Return the (x, y) coordinate for the center point of the cell that contains the specified text.  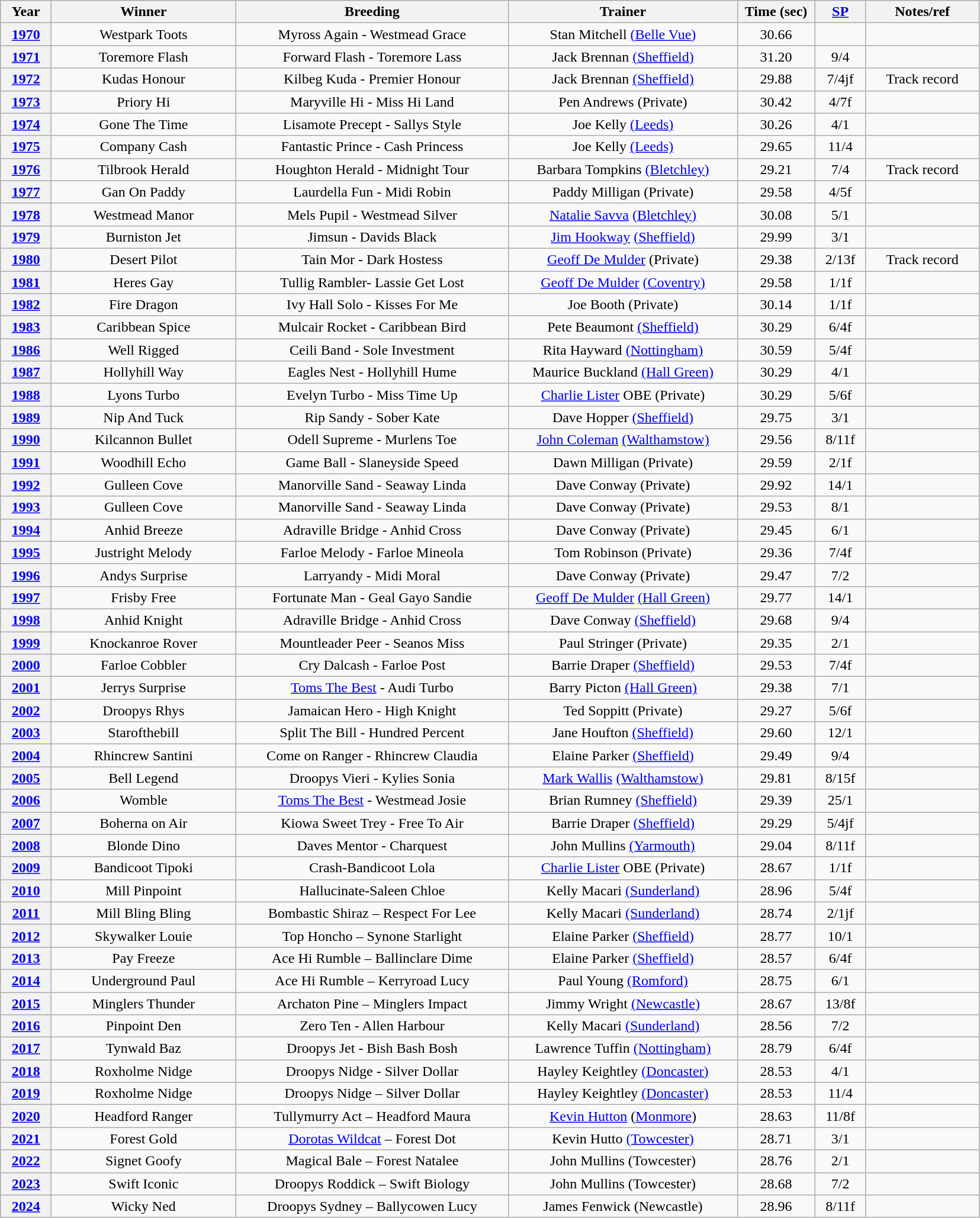
Fantastic Prince - Cash Princess (372, 147)
1978 (26, 214)
Tynwald Baz (143, 1049)
Lyons Turbo (143, 395)
Winner (143, 12)
2013 (26, 958)
Boherna on Air (143, 823)
1991 (26, 462)
Maryville Hi - Miss Hi Land (372, 102)
28.57 (776, 958)
Burniston Jet (143, 237)
12/1 (840, 733)
4/5f (840, 192)
1974 (26, 124)
2017 (26, 1049)
Archaton Pine – Minglers Impact (372, 1004)
2018 (26, 1071)
13/8f (840, 1004)
8/1 (840, 507)
Kudas Honour (143, 79)
Barry Picton (Hall Green) (623, 688)
2007 (26, 823)
John Coleman (Walthamstow) (623, 440)
5/1 (840, 214)
Forward Flash - Toremore Lass (372, 57)
Fortunate Man - Geal Gayo Sandie (372, 597)
Womble (143, 801)
Dave Hopper (Sheffield) (623, 417)
2009 (26, 868)
1973 (26, 102)
Eagles Nest - Hollyhill Hume (372, 372)
8/15f (840, 778)
Droopys Rhys (143, 711)
Knockanroe Rover (143, 642)
Droopys Vieri - Kylies Sonia (372, 778)
28.71 (776, 1139)
Zero Ten - Allen Harbour (372, 1026)
1995 (26, 552)
Kilbeg Kuda - Premier Honour (372, 79)
Magical Bale – Forest Natalee (372, 1161)
Pinpoint Den (143, 1026)
John Mullins (Yarmouth) (623, 846)
29.99 (776, 237)
Jamaican Hero - High Knight (372, 711)
30.14 (776, 305)
Skywalker Louie (143, 936)
Minglers Thunder (143, 1004)
Gone The Time (143, 124)
1970 (26, 34)
29.29 (776, 823)
1972 (26, 79)
29.04 (776, 846)
Desert Pilot (143, 259)
29.60 (776, 733)
Ace Hi Rumble – Kerryroad Lucy (372, 981)
Starofthebill (143, 733)
Houghton Herald - Midnight Tour (372, 169)
Hallucinate-Saleen Chloe (372, 891)
Rhincrew Santini (143, 756)
Natalie Savva (Bletchley) (623, 214)
30.66 (776, 34)
7/4jf (840, 79)
Odell Supreme - Murlens Toe (372, 440)
Pay Freeze (143, 958)
Mulcair Rocket - Caribbean Bird (372, 327)
Tullymurry Act – Headford Maura (372, 1116)
Paddy Milligan (Private) (623, 192)
Droopys Sydney – Ballycowen Lucy (372, 1206)
Barbara Tompkins (Bletchley) (623, 169)
29.39 (776, 801)
29.65 (776, 147)
5/4jf (840, 823)
Jimsun - Davids Black (372, 237)
1992 (26, 485)
Droopys Nidge - Silver Dollar (372, 1071)
Mels Pupil - Westmead Silver (372, 214)
Brian Rumney (Sheffield) (623, 801)
Paul Stringer (Private) (623, 642)
7/1 (840, 688)
Tullig Rambler- Lassie Get Lost (372, 282)
Frisby Free (143, 597)
1993 (26, 507)
29.77 (776, 597)
7/4 (840, 169)
Pete Beaumont (Sheffield) (623, 327)
Blonde Dino (143, 846)
1999 (26, 642)
Farloe Melody - Farloe Mineola (372, 552)
29.36 (776, 552)
Dave Conway (Sheffield) (623, 620)
Ace Hi Rumble – Ballinclare Dime (372, 958)
Geoff De Mulder (Hall Green) (623, 597)
Toms The Best - Westmead Josie (372, 801)
31.20 (776, 57)
2024 (26, 1206)
Kilcannon Bullet (143, 440)
Lawrence Tuffin (Nottingham) (623, 1049)
Evelyn Turbo - Miss Time Up (372, 395)
Justright Melody (143, 552)
Mill Pinpoint (143, 891)
2000 (26, 666)
Gan On Paddy (143, 192)
1975 (26, 147)
2016 (26, 1026)
Anhid Breeze (143, 530)
Company Cash (143, 147)
1997 (26, 597)
Crash-Bandicoot Lola (372, 868)
Wicky Ned (143, 1206)
29.49 (776, 756)
2003 (26, 733)
11/8f (840, 1116)
2011 (26, 913)
1971 (26, 57)
1986 (26, 350)
Fire Dragon (143, 305)
Larryandy - Midi Moral (372, 575)
Laurdella Fun - Midi Robin (372, 192)
Lisamote Precept - Sallys Style (372, 124)
Geoff De Mulder (Private) (623, 259)
SP (840, 12)
28.77 (776, 936)
Notes/ref (923, 12)
29.68 (776, 620)
Pen Andrews (Private) (623, 102)
Maurice Buckland (Hall Green) (623, 372)
Hollyhill Way (143, 372)
30.08 (776, 214)
Top Honcho – Synone Starlight (372, 936)
1996 (26, 575)
Tain Mor - Dark Hostess (372, 259)
Kiowa Sweet Trey - Free To Air (372, 823)
Rita Hayward (Nottingham) (623, 350)
2004 (26, 756)
29.75 (776, 417)
Ivy Hall Solo - Kisses For Me (372, 305)
Joe Booth (Private) (623, 305)
29.81 (776, 778)
Bell Legend (143, 778)
Mill Bling Bling (143, 913)
29.88 (776, 79)
28.74 (776, 913)
Split The Bill - Hundred Percent (372, 733)
Jerrys Surprise (143, 688)
2015 (26, 1004)
1990 (26, 440)
1988 (26, 395)
29.92 (776, 485)
2008 (26, 846)
Rip Sandy - Sober Kate (372, 417)
2005 (26, 778)
1979 (26, 237)
Myross Again - Westmead Grace (372, 34)
Woodhill Echo (143, 462)
Dorotas Wildcat – Forest Dot (372, 1139)
Droopys Roddick – Swift Biology (372, 1184)
Bandicoot Tipoki (143, 868)
2020 (26, 1116)
Farloe Cobbler (143, 666)
1994 (26, 530)
James Fenwick (Newcastle) (623, 1206)
1998 (26, 620)
Cry Dalcash - Farloe Post (372, 666)
1989 (26, 417)
2012 (26, 936)
1982 (26, 305)
Nip And Tuck (143, 417)
29.45 (776, 530)
Come on Ranger - Rhincrew Claudia (372, 756)
Year (26, 12)
29.47 (776, 575)
2019 (26, 1094)
2006 (26, 801)
1980 (26, 259)
Daves Mentor - Charquest (372, 846)
Forest Gold (143, 1139)
28.56 (776, 1026)
Jim Hookway (Sheffield) (623, 237)
29.35 (776, 642)
Game Ball - Slaneyside Speed (372, 462)
2014 (26, 981)
28.76 (776, 1161)
Bombastic Shiraz – Respect For Lee (372, 913)
2/1jf (840, 913)
1983 (26, 327)
28.79 (776, 1049)
Priory Hi (143, 102)
4/7f (840, 102)
2/1f (840, 462)
29.59 (776, 462)
30.26 (776, 124)
Toms The Best - Audi Turbo (372, 688)
Well Rigged (143, 350)
Droopys Jet - Bish Bash Bosh (372, 1049)
Caribbean Spice (143, 327)
2023 (26, 1184)
28.63 (776, 1116)
Mark Wallis (Walthamstow) (623, 778)
Droopys Nidge – Silver Dollar (372, 1094)
Toremore Flash (143, 57)
29.21 (776, 169)
1977 (26, 192)
Kevin Hutton (Monmore) (623, 1116)
2022 (26, 1161)
Tom Robinson (Private) (623, 552)
Stan Mitchell (Belle Vue) (623, 34)
Jane Houfton (Sheffield) (623, 733)
Breeding (372, 12)
Geoff De Mulder (Coventry) (623, 282)
Anhid Knight (143, 620)
1987 (26, 372)
Time (sec) (776, 12)
Headford Ranger (143, 1116)
1981 (26, 282)
2010 (26, 891)
29.27 (776, 711)
Swift Iconic (143, 1184)
28.75 (776, 981)
28.68 (776, 1184)
Ted Soppitt (Private) (623, 711)
Jimmy Wright (Newcastle) (623, 1004)
30.59 (776, 350)
2/13f (840, 259)
25/1 (840, 801)
2002 (26, 711)
Trainer (623, 12)
Westpark Toots (143, 34)
30.42 (776, 102)
Dawn Milligan (Private) (623, 462)
Underground Paul (143, 981)
2001 (26, 688)
Paul Young (Romford) (623, 981)
Mountleader Peer - Seanos Miss (372, 642)
Heres Gay (143, 282)
Kevin Hutto (Towcester) (623, 1139)
29.56 (776, 440)
Tilbrook Herald (143, 169)
Ceili Band - Sole Investment (372, 350)
10/1 (840, 936)
2021 (26, 1139)
Signet Goofy (143, 1161)
Andys Surprise (143, 575)
1976 (26, 169)
Westmead Manor (143, 214)
